Detect which cell encompasses the target text, then output its [X, Y] center coordinate. 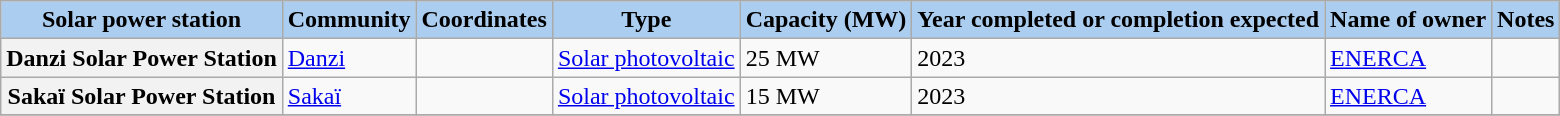
Capacity (MW) [826, 20]
Sakaï Solar Power Station [142, 96]
Sakaï [349, 96]
25 MW [826, 58]
Year completed or completion expected [1118, 20]
Type [646, 20]
15 MW [826, 96]
Community [349, 20]
Name of owner [1408, 20]
Danzi Solar Power Station [142, 58]
Danzi [349, 58]
Notes [1526, 20]
Coordinates [484, 20]
Solar power station [142, 20]
